Output the [X, Y] coordinate of the center of the cell containing the given text.  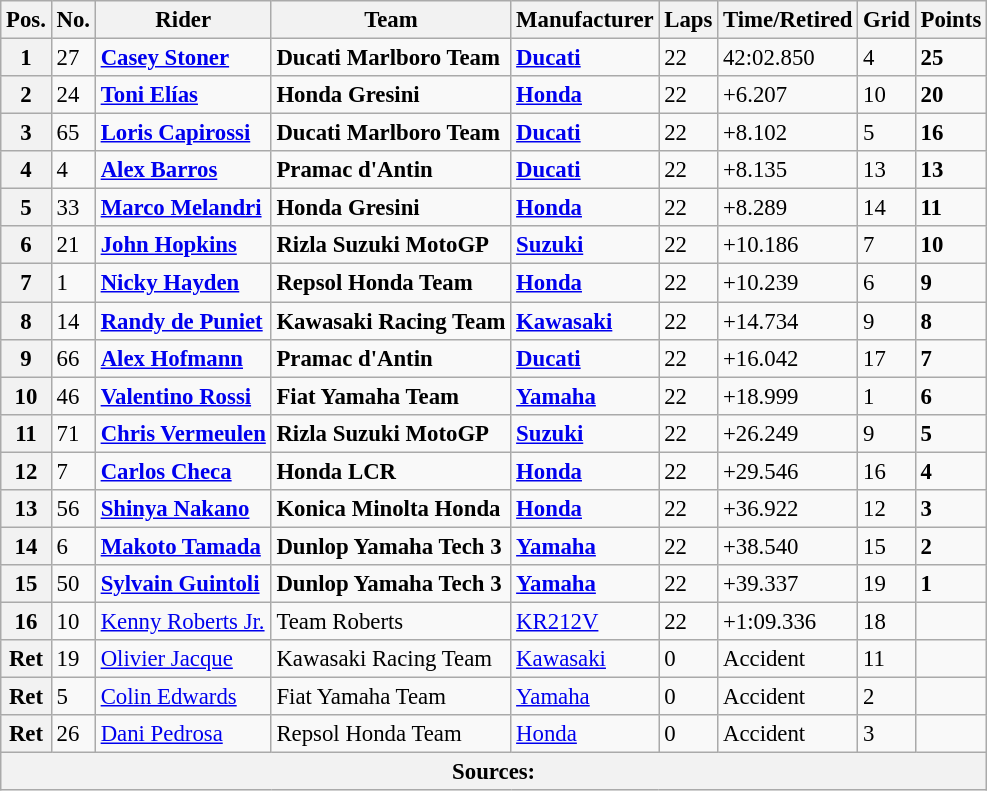
+29.546 [788, 471]
Manufacturer [585, 20]
Laps [688, 20]
46 [73, 396]
Loris Capirossi [183, 133]
Chris Vermeulen [183, 433]
+36.922 [788, 509]
Grid [886, 20]
Pos. [26, 20]
71 [73, 433]
Valentino Rossi [183, 396]
Marco Melandri [183, 208]
Shinya Nakano [183, 509]
Makoto Tamada [183, 546]
Rider [183, 20]
Olivier Jacque [183, 659]
18 [886, 621]
+6.207 [788, 95]
John Hopkins [183, 245]
Casey Stoner [183, 58]
Time/Retired [788, 20]
Colin Edwards [183, 697]
56 [73, 509]
+14.734 [788, 321]
+16.042 [788, 358]
+10.239 [788, 283]
27 [73, 58]
42:02.850 [788, 58]
+26.249 [788, 433]
+8.289 [788, 208]
Randy de Puniet [183, 321]
21 [73, 245]
Sylvain Guintoli [183, 584]
Team [391, 20]
24 [73, 95]
+39.337 [788, 584]
+10.186 [788, 245]
17 [886, 358]
Team Roberts [391, 621]
26 [73, 734]
Toni Elías [183, 95]
+1:09.336 [788, 621]
65 [73, 133]
Konica Minolta Honda [391, 509]
Alex Barros [183, 170]
Honda LCR [391, 471]
25 [950, 58]
Points [950, 20]
20 [950, 95]
Sources: [494, 772]
Carlos Checa [183, 471]
Nicky Hayden [183, 283]
KR212V [585, 621]
Kenny Roberts Jr. [183, 621]
+8.135 [788, 170]
+18.999 [788, 396]
Dani Pedrosa [183, 734]
+8.102 [788, 133]
No. [73, 20]
50 [73, 584]
33 [73, 208]
+38.540 [788, 546]
66 [73, 358]
Alex Hofmann [183, 358]
